Return the (X, Y) coordinate for the center point of the cell that contains the specified text.  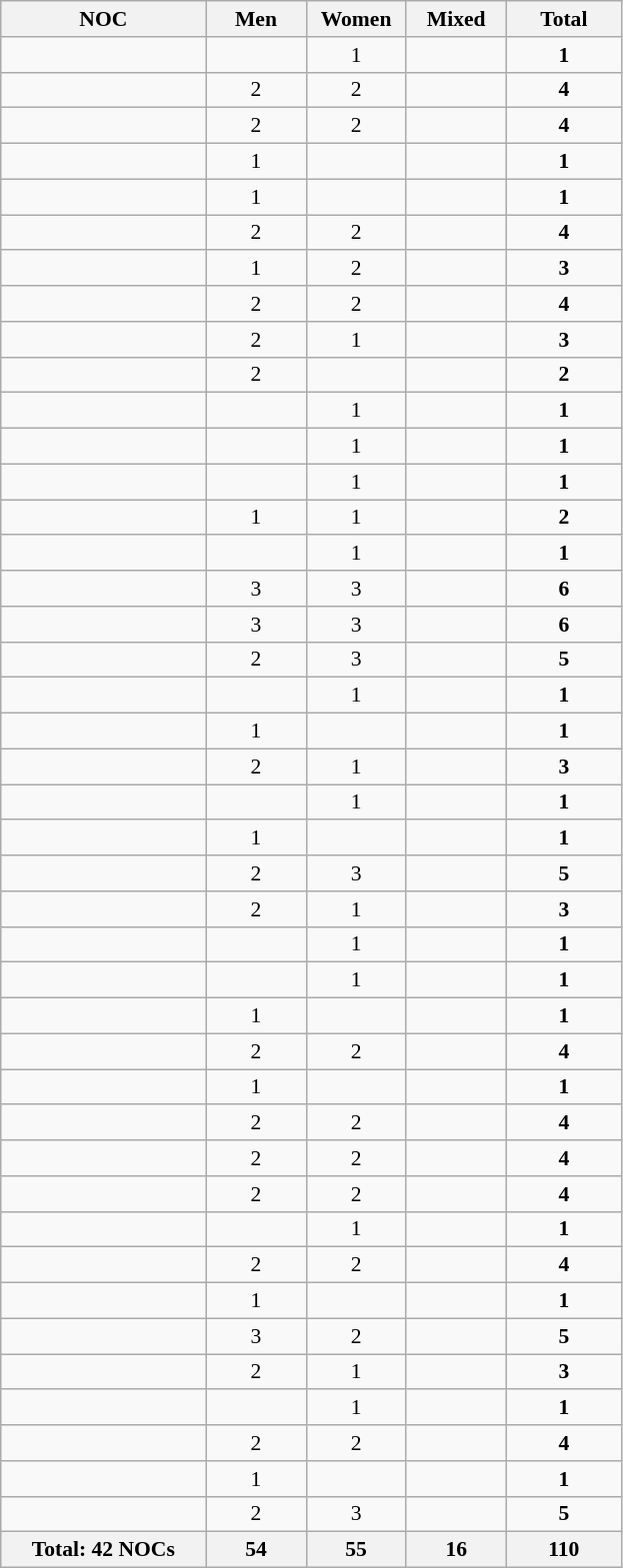
Men (256, 19)
NOC (104, 19)
16 (456, 1550)
Women (356, 19)
Total (564, 19)
Mixed (456, 19)
54 (256, 1550)
110 (564, 1550)
55 (356, 1550)
Total: 42 NOCs (104, 1550)
